Return (x, y) of the center of cell containing provided text 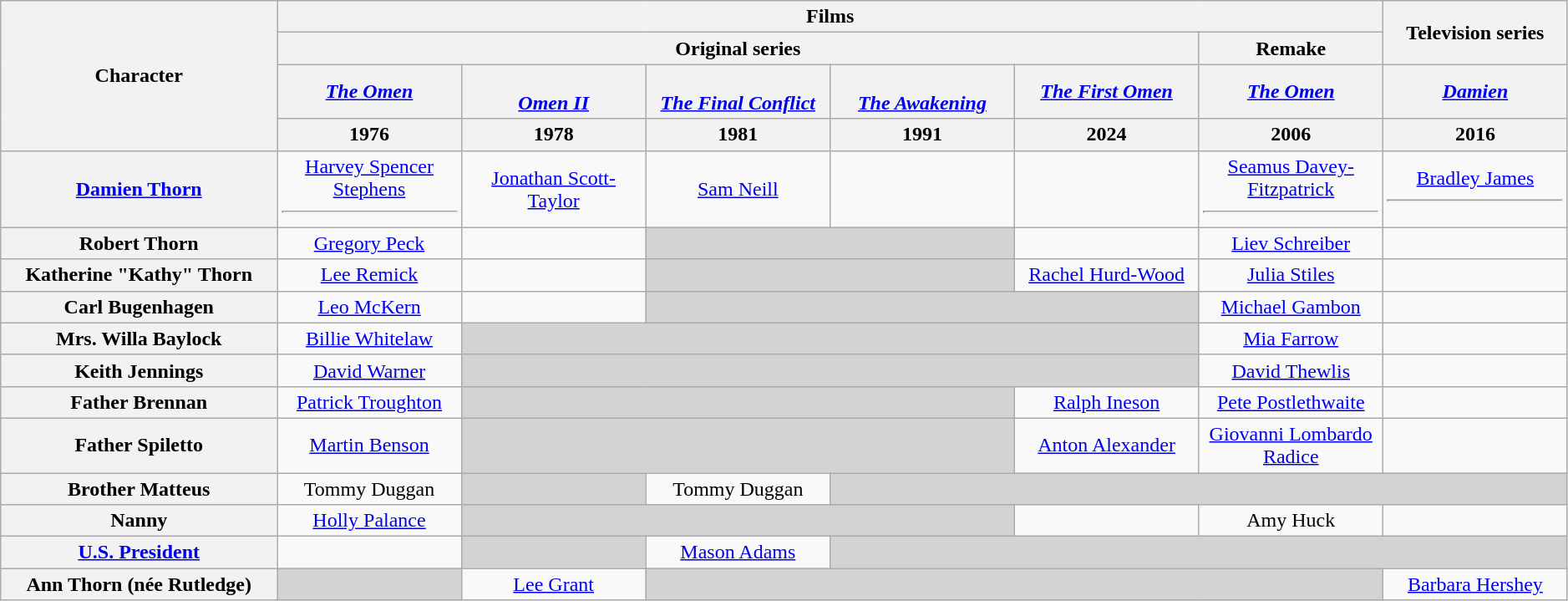
Billie Whitelaw (369, 339)
Original series (738, 48)
Martin Benson (369, 445)
Gregory Peck (369, 243)
Michael Gambon (1291, 307)
Anton Alexander (1106, 445)
Leo McKern (369, 307)
Liev Schreiber (1291, 243)
Remake (1291, 48)
Mia Farrow (1291, 339)
Nanny (139, 521)
Rachel Hurd-Wood (1106, 275)
Television series (1475, 33)
Bradley James (1475, 189)
The Awakening (922, 92)
Robert Thorn (139, 243)
Damien Thorn (139, 189)
Films (830, 17)
Brother Matteus (139, 489)
Holly Palance (369, 521)
1978 (553, 135)
Lee Grant (553, 584)
The Final Conflict (738, 92)
Barbara Hershey (1475, 584)
Jonathan Scott-Taylor (553, 189)
2016 (1475, 135)
Omen II (553, 92)
2024 (1106, 135)
1991 (922, 135)
Damien (1475, 92)
Keith Jennings (139, 370)
Katherine "Kathy" Thorn (139, 275)
2006 (1291, 135)
Father Brennan (139, 402)
Harvey Spencer Stephens (369, 189)
Amy Huck (1291, 521)
Ann Thorn (née Rutledge) (139, 584)
U.S. President (139, 553)
Mason Adams (738, 553)
Ralph Ineson (1106, 402)
David Thewlis (1291, 370)
Father Spiletto (139, 445)
Julia Stiles (1291, 275)
Character (139, 75)
1976 (369, 135)
Pete Postlethwaite (1291, 402)
Carl Bugenhagen (139, 307)
1981 (738, 135)
The First Omen (1106, 92)
David Warner (369, 370)
Giovanni Lombardo Radice (1291, 445)
Lee Remick (369, 275)
Seamus Davey-Fitzpatrick (1291, 189)
Mrs. Willa Baylock (139, 339)
Sam Neill (738, 189)
Patrick Troughton (369, 402)
